Identify which cell holds the provided text, then report its [x, y] central coordinate. 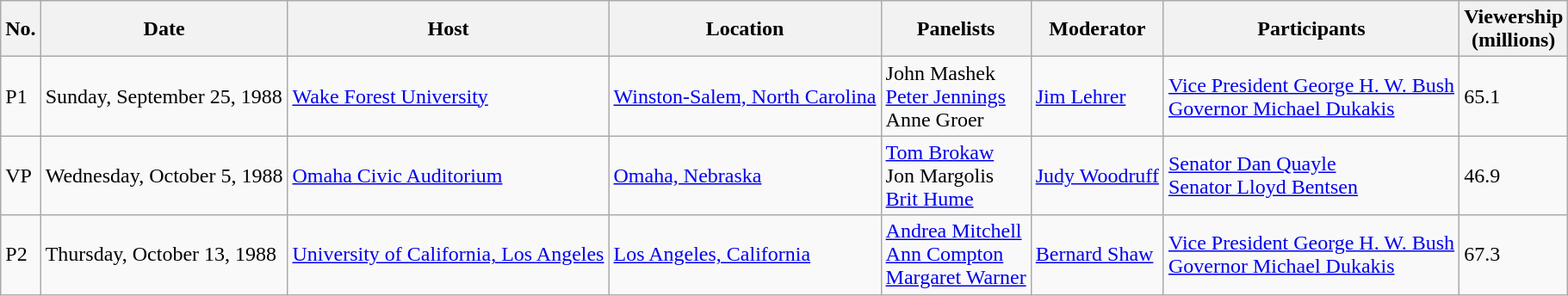
P1 [21, 96]
P2 [21, 255]
Omaha Civic Auditorium [448, 176]
Senator Dan QuayleSenator Lloyd Bentsen [1311, 176]
John MashekPeter JenningsAnne Groer [956, 96]
No. [21, 29]
Thursday, October 13, 1988 [164, 255]
65.1 [1514, 96]
67.3 [1514, 255]
Panelists [956, 29]
Omaha, Nebraska [745, 176]
University of California, Los Angeles [448, 255]
Participants [1311, 29]
Bernard Shaw [1097, 255]
Judy Woodruff [1097, 176]
VP [21, 176]
Location [745, 29]
Jim Lehrer [1097, 96]
Andrea MitchellAnn ComptonMargaret Warner [956, 255]
Los Angeles, California [745, 255]
Wake Forest University [448, 96]
Sunday, September 25, 1988 [164, 96]
Viewership(millions) [1514, 29]
Host [448, 29]
Tom BrokawJon MargolisBrit Hume [956, 176]
Moderator [1097, 29]
Wednesday, October 5, 1988 [164, 176]
Winston-Salem, North Carolina [745, 96]
46.9 [1514, 176]
Date [164, 29]
